Scan for the cell matching the given text and deliver its [X, Y] coordinate at center. 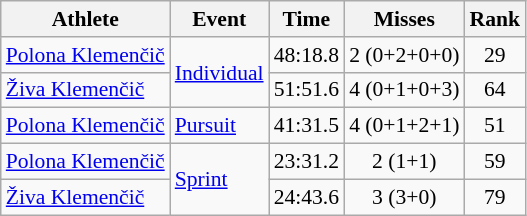
Time [306, 19]
4 (0+1+2+1) [404, 126]
79 [494, 197]
23:31.2 [306, 162]
64 [494, 90]
Event [220, 19]
24:43.6 [306, 197]
51:51.6 [306, 90]
Sprint [220, 180]
Athlete [86, 19]
41:31.5 [306, 126]
2 (0+2+0+0) [404, 55]
3 (3+0) [404, 197]
Pursuit [220, 126]
29 [494, 55]
2 (1+1) [404, 162]
Rank [494, 19]
48:18.8 [306, 55]
Individual [220, 72]
Misses [404, 19]
51 [494, 126]
59 [494, 162]
4 (0+1+0+3) [404, 90]
